From the cell containing the given text, extract its center point as (x, y) coordinate. 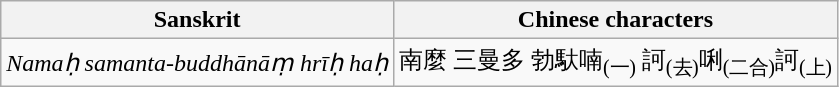
南麼 三曼多 勃馱喃(一) 訶(去)唎(二合)訶(上) (615, 62)
Sanskrit (198, 20)
Namaḥ samanta-buddhānāṃ hrīḥ haḥ (198, 62)
Chinese characters (615, 20)
